For the text-containing cell, return its midpoint in [X, Y] coordinate format. 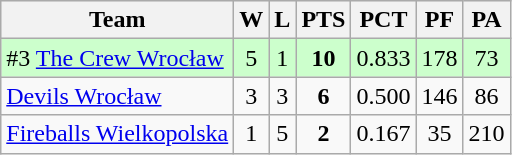
W [252, 20]
0.167 [384, 134]
PF [440, 20]
178 [440, 58]
0.833 [384, 58]
210 [486, 134]
#3 The Crew Wrocław [118, 58]
PA [486, 20]
Devils Wrocław [118, 96]
PCT [384, 20]
PTS [324, 20]
Team [118, 20]
35 [440, 134]
Fireballs Wielkopolska [118, 134]
73 [486, 58]
2 [324, 134]
10 [324, 58]
6 [324, 96]
86 [486, 96]
0.500 [384, 96]
L [282, 20]
146 [440, 96]
